Locate the cell with the specified text and output its (X, Y) center coordinate. 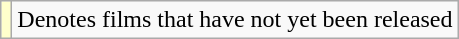
Denotes films that have not yet been released (235, 20)
